From the cell containing the given text, extract its center point as (X, Y) coordinate. 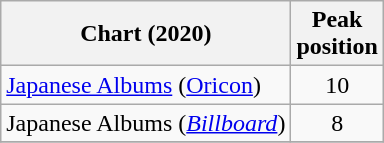
Japanese Albums (Oricon) (146, 85)
10 (337, 85)
8 (337, 123)
Peakposition (337, 34)
Chart (2020) (146, 34)
Japanese Albums (Billboard) (146, 123)
